Identify which cell holds the provided text, then report its (x, y) central coordinate. 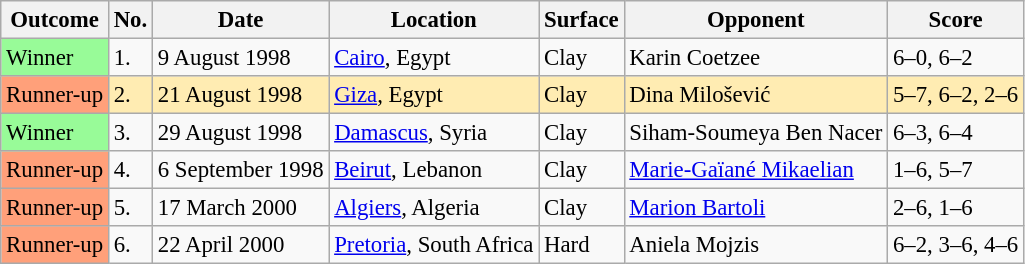
3. (130, 133)
6–0, 6–2 (956, 58)
22 April 2000 (240, 245)
6–3, 6–4 (956, 133)
6–2, 3–6, 4–6 (956, 245)
Outcome (55, 20)
1. (130, 58)
Surface (582, 20)
Location (434, 20)
Cairo, Egypt (434, 58)
2. (130, 95)
21 August 1998 (240, 95)
5–7, 6–2, 2–6 (956, 95)
9 August 1998 (240, 58)
Aniela Mojzis (756, 245)
29 August 1998 (240, 133)
No. (130, 20)
6. (130, 245)
Karin Coetzee (756, 58)
Siham-Soumeya Ben Nacer (756, 133)
Pretoria, South Africa (434, 245)
Opponent (756, 20)
Hard (582, 245)
17 March 2000 (240, 208)
Score (956, 20)
Marie-Gaïané Mikaelian (756, 170)
Damascus, Syria (434, 133)
Date (240, 20)
Algiers, Algeria (434, 208)
Beirut, Lebanon (434, 170)
5. (130, 208)
Marion Bartoli (756, 208)
Dina Milošević (756, 95)
Giza, Egypt (434, 95)
1–6, 5–7 (956, 170)
4. (130, 170)
2–6, 1–6 (956, 208)
6 September 1998 (240, 170)
